Extract the [X, Y] coordinate from the center of the cell holding the provided text.  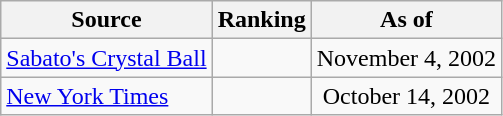
November 4, 2002 [406, 58]
Source [106, 20]
Sabato's Crystal Ball [106, 58]
October 14, 2002 [406, 96]
Ranking [262, 20]
As of [406, 20]
New York Times [106, 96]
